From the cell containing the given text, extract its center point as (X, Y) coordinate. 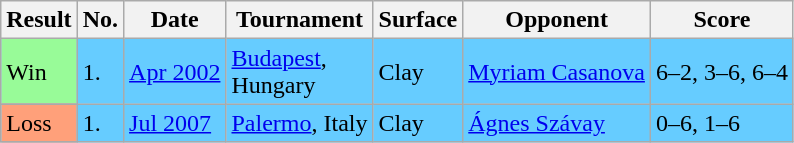
Date (175, 20)
6–2, 3–6, 6–4 (722, 72)
Apr 2002 (175, 72)
Budapest, Hungary (300, 72)
Loss (39, 123)
Jul 2007 (175, 123)
Win (39, 72)
Myriam Casanova (557, 72)
Result (39, 20)
Ágnes Szávay (557, 123)
0–6, 1–6 (722, 123)
No. (100, 20)
Opponent (557, 20)
Palermo, Italy (300, 123)
Surface (418, 20)
Score (722, 20)
Tournament (300, 20)
